Search for the cell housing the specified text and yield its (X, Y) center coordinate. 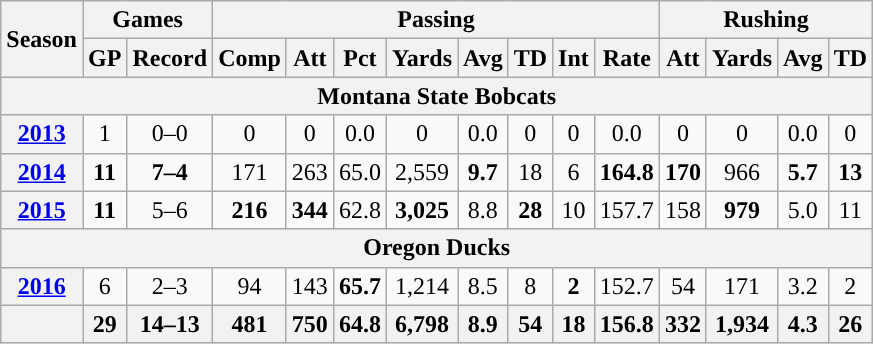
Passing (436, 20)
13 (850, 172)
216 (250, 210)
Season (42, 39)
Record (170, 58)
5.0 (804, 210)
263 (310, 172)
979 (742, 210)
14–13 (170, 324)
94 (250, 286)
Int (574, 58)
1 (104, 134)
29 (104, 324)
8.8 (484, 210)
158 (682, 210)
143 (310, 286)
6,798 (422, 324)
3,025 (422, 210)
750 (310, 324)
164.8 (626, 172)
10 (574, 210)
1,214 (422, 286)
Oregon Ducks (437, 248)
Games (147, 20)
156.8 (626, 324)
Pct (360, 58)
65.7 (360, 286)
2014 (42, 172)
332 (682, 324)
157.7 (626, 210)
4.3 (804, 324)
62.8 (360, 210)
3.2 (804, 286)
8.5 (484, 286)
152.7 (626, 286)
Comp (250, 58)
2013 (42, 134)
8 (530, 286)
9.7 (484, 172)
2016 (42, 286)
170 (682, 172)
2,559 (422, 172)
8.9 (484, 324)
0–0 (170, 134)
481 (250, 324)
64.8 (360, 324)
1,934 (742, 324)
Montana State Bobcats (437, 96)
5.7 (804, 172)
966 (742, 172)
GP (104, 58)
2–3 (170, 286)
344 (310, 210)
7–4 (170, 172)
5–6 (170, 210)
Rate (626, 58)
Rushing (766, 20)
28 (530, 210)
65.0 (360, 172)
26 (850, 324)
2015 (42, 210)
